Pinpoint the cell where the given text exists, returning its (x, y) midpoint coordinate. 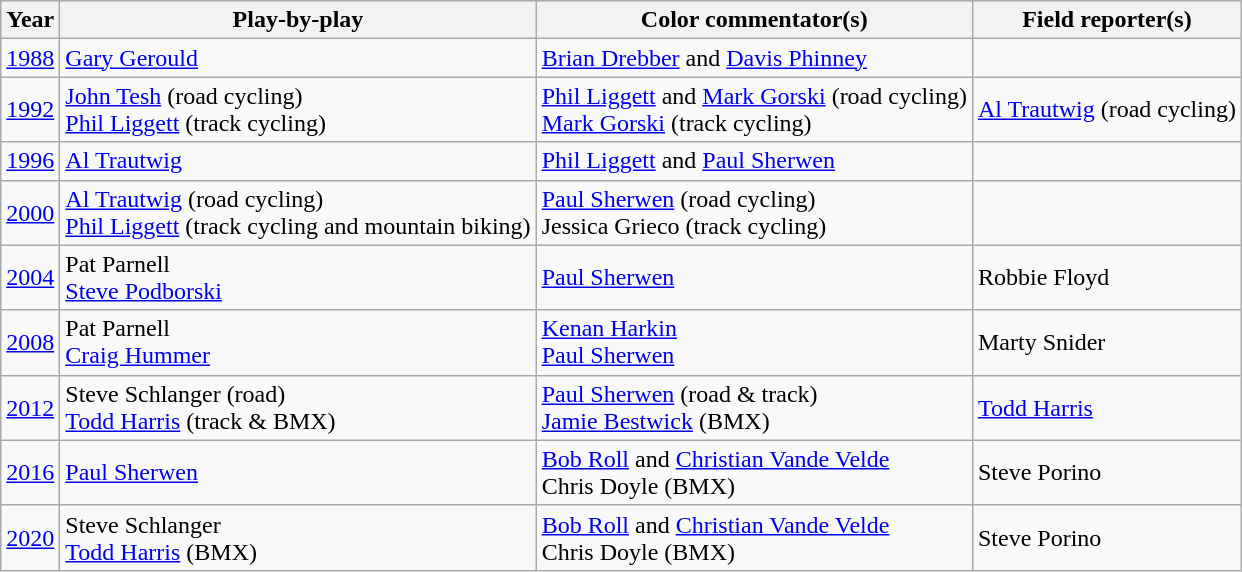
2016 (30, 472)
Field reporter(s) (1106, 20)
Paul Sherwen (road cycling)Jessica Grieco (track cycling) (754, 212)
2012 (30, 408)
Play-by-play (298, 20)
Kenan HarkinPaul Sherwen (754, 342)
Year (30, 20)
Robbie Floyd (1106, 278)
Paul Sherwen (road & track)Jamie Bestwick (BMX) (754, 408)
Al Trautwig (road cycling) (1106, 110)
2004 (30, 278)
John Tesh (road cycling)Phil Liggett (track cycling) (298, 110)
Pat ParnellSteve Podborski (298, 278)
Al Trautwig (road cycling)Phil Liggett (track cycling and mountain biking) (298, 212)
Steve SchlangerTodd Harris (BMX) (298, 538)
Steve Schlanger (road)Todd Harris (track & BMX) (298, 408)
1996 (30, 161)
Gary Gerould (298, 58)
Pat ParnellCraig Hummer (298, 342)
Phil Liggett and Mark Gorski (road cycling)Mark Gorski (track cycling) (754, 110)
1988 (30, 58)
Brian Drebber and Davis Phinney (754, 58)
2000 (30, 212)
2020 (30, 538)
Color commentator(s) (754, 20)
Phil Liggett and Paul Sherwen (754, 161)
1992 (30, 110)
Todd Harris (1106, 408)
Marty Snider (1106, 342)
Al Trautwig (298, 161)
2008 (30, 342)
